Pinpoint the cell where the given text exists, returning its [X, Y] midpoint coordinate. 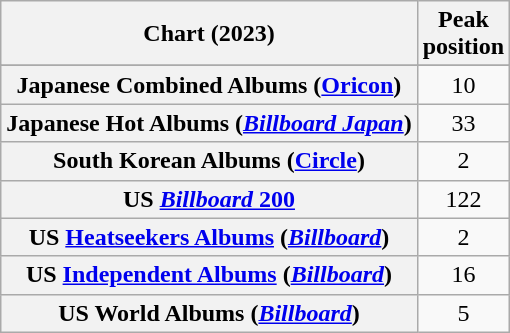
US Heatseekers Albums (Billboard) [209, 237]
South Korean Albums (Circle) [209, 161]
122 [463, 199]
16 [463, 275]
US Independent Albums (Billboard) [209, 275]
Peakposition [463, 34]
Chart (2023) [209, 34]
Japanese Combined Albums (Oricon) [209, 85]
US Billboard 200 [209, 199]
US World Albums (Billboard) [209, 313]
10 [463, 85]
Japanese Hot Albums (Billboard Japan) [209, 123]
5 [463, 313]
33 [463, 123]
